Locate the cell with the specified text and output its (x, y) center coordinate. 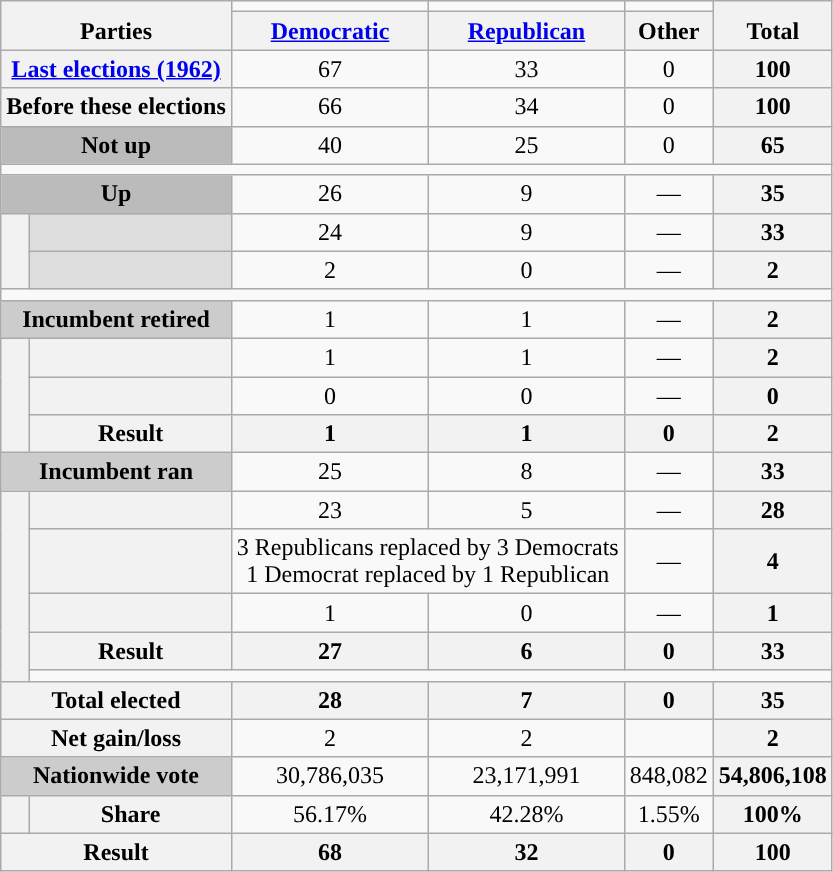
848,082 (668, 776)
Net gain/loss (116, 738)
Parties (116, 26)
1.55% (668, 814)
40 (330, 145)
Total (772, 26)
68 (330, 852)
8 (527, 472)
56.17% (330, 814)
Republican (527, 31)
66 (330, 107)
Other (668, 31)
27 (330, 651)
Total elected (116, 700)
7 (527, 700)
32 (527, 852)
Incumbent ran (116, 472)
24 (330, 232)
Incumbent retired (116, 319)
23 (330, 510)
34 (527, 107)
6 (527, 651)
23,171,991 (527, 776)
5 (527, 510)
Democratic (330, 31)
30,786,035 (330, 776)
3 Republicans replaced by 3 Democrats1 Democrat replaced by 1 Republican (428, 562)
Up (116, 194)
67 (330, 69)
65 (772, 145)
26 (330, 194)
54,806,108 (772, 776)
Last elections (1962) (116, 69)
100% (772, 814)
Nationwide vote (116, 776)
4 (772, 562)
42.28% (527, 814)
Not up (116, 145)
Before these elections (116, 107)
Share (130, 814)
